Identify which cell holds the provided text, then report its [x, y] central coordinate. 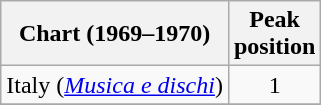
Peakposition [274, 34]
Italy (Musica e dischi) [115, 85]
Chart (1969–1970) [115, 34]
1 [274, 85]
